Provide the (X, Y) coordinate of the cell's center where the given text is located.  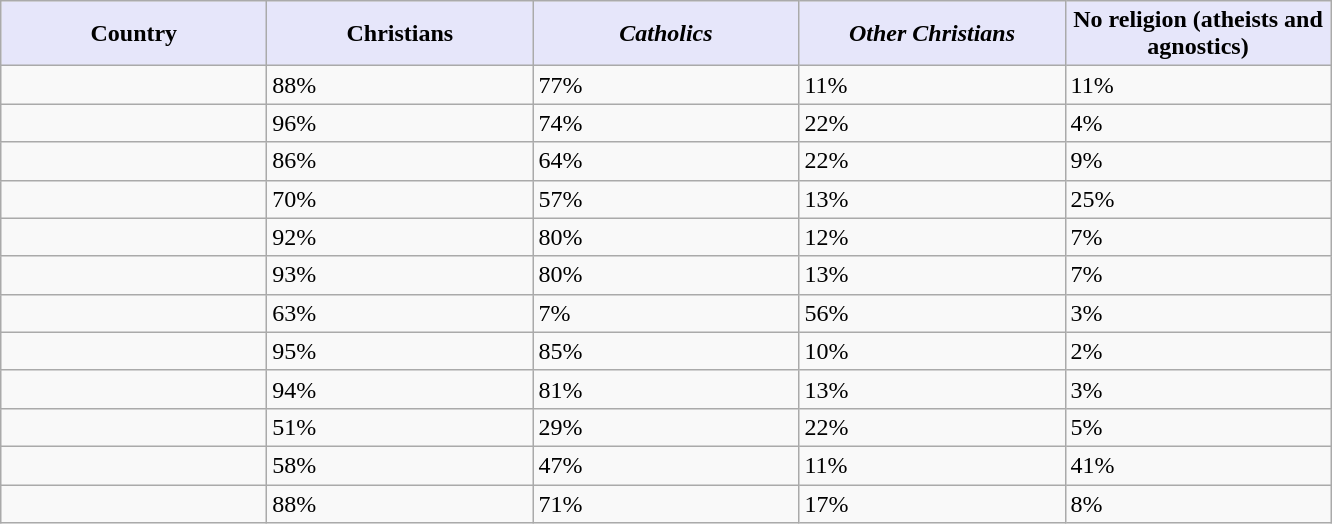
85% (666, 351)
41% (1198, 465)
Christians (400, 34)
Catholics (666, 34)
12% (932, 237)
95% (400, 351)
56% (932, 313)
93% (400, 275)
86% (400, 161)
Other Christians (932, 34)
5% (1198, 427)
96% (400, 123)
4% (1198, 123)
17% (932, 503)
70% (400, 199)
58% (400, 465)
9% (1198, 161)
92% (400, 237)
2% (1198, 351)
94% (400, 389)
25% (1198, 199)
29% (666, 427)
74% (666, 123)
63% (400, 313)
51% (400, 427)
No religion (atheists and agnostics) (1198, 34)
71% (666, 503)
81% (666, 389)
64% (666, 161)
57% (666, 199)
8% (1198, 503)
10% (932, 351)
Country (134, 34)
77% (666, 85)
47% (666, 465)
